Capture the cell that displays the provided text and extract its [x, y] central coordinate. 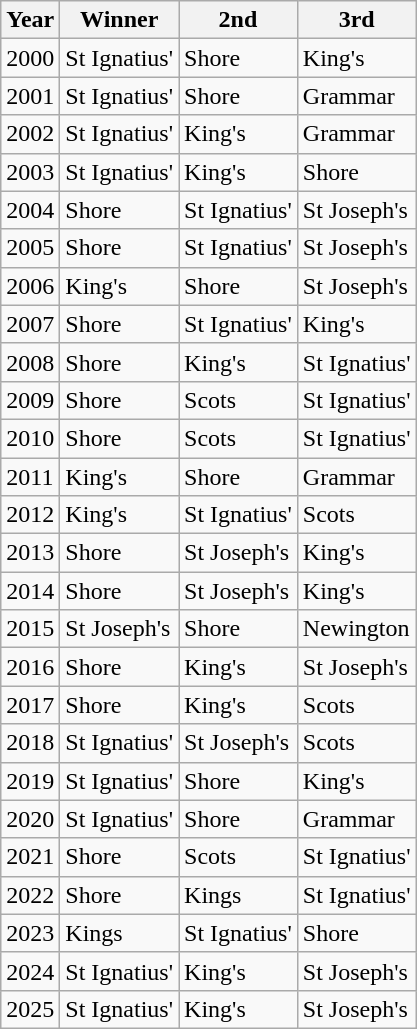
2018 [30, 743]
2007 [30, 324]
2019 [30, 781]
2001 [30, 96]
2005 [30, 248]
2011 [30, 477]
2021 [30, 857]
2nd [238, 20]
2017 [30, 705]
2009 [30, 400]
2016 [30, 667]
2024 [30, 971]
2008 [30, 362]
2002 [30, 134]
2014 [30, 591]
2010 [30, 438]
2025 [30, 1009]
2003 [30, 172]
2012 [30, 515]
2020 [30, 819]
Newington [356, 629]
2013 [30, 553]
3rd [356, 20]
Year [30, 20]
2022 [30, 895]
2023 [30, 933]
Winner [120, 20]
2004 [30, 210]
2015 [30, 629]
2000 [30, 58]
2006 [30, 286]
